Search for the cell housing the specified text and yield its (X, Y) center coordinate. 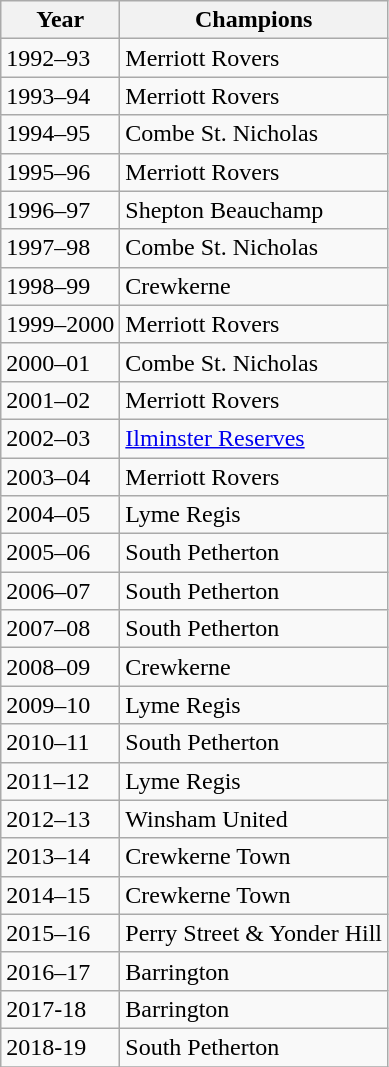
Champions (254, 20)
2009–10 (60, 705)
2011–12 (60, 781)
2017-18 (60, 1009)
Shepton Beauchamp (254, 210)
1993–94 (60, 96)
1992–93 (60, 58)
1997–98 (60, 248)
2003–04 (60, 477)
1996–97 (60, 210)
1994–95 (60, 134)
1999–2000 (60, 324)
2013–14 (60, 857)
1995–96 (60, 172)
2007–08 (60, 629)
Winsham United (254, 819)
2014–15 (60, 895)
2012–13 (60, 819)
2000–01 (60, 362)
2008–09 (60, 667)
2001–02 (60, 400)
Year (60, 20)
2002–03 (60, 438)
1998–99 (60, 286)
2004–05 (60, 515)
2018-19 (60, 1047)
2005–06 (60, 553)
2016–17 (60, 971)
2006–07 (60, 591)
2010–11 (60, 743)
2015–16 (60, 933)
Perry Street & Yonder Hill (254, 933)
Ilminster Reserves (254, 438)
